Extract the (X, Y) coordinate from the center of the cell holding the provided text.  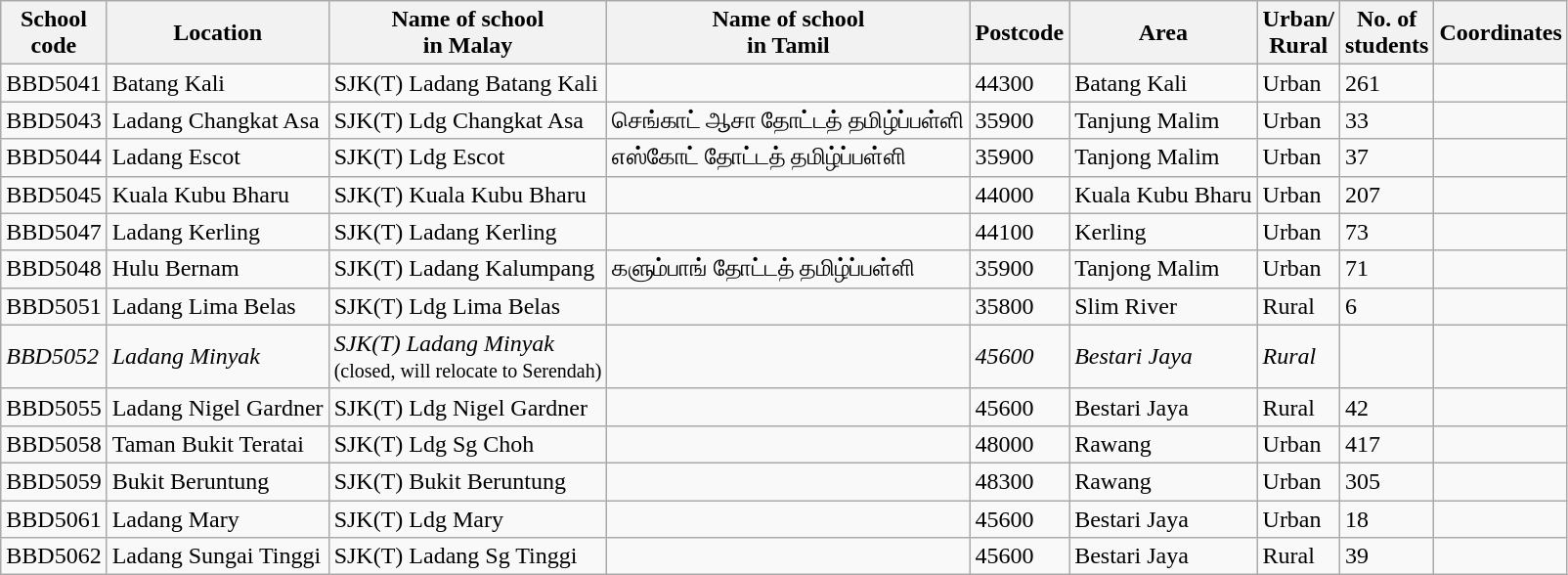
No. ofstudents (1386, 33)
SJK(T) Ladang Sg Tinggi (467, 556)
SJK(T) Ldg Mary (467, 519)
Slim River (1163, 306)
Area (1163, 33)
Ladang Kerling (217, 232)
Taman Bukit Teratai (217, 444)
Ladang Escot (217, 157)
SJK(T) Ladang Kalumpang (467, 269)
48000 (1020, 444)
Tanjung Malim (1163, 120)
Bukit Beruntung (217, 481)
33 (1386, 120)
BBD5058 (54, 444)
BBD5048 (54, 269)
Postcode (1020, 33)
SJK(T) Ldg Changkat Asa (467, 120)
Ladang Sungai Tinggi (217, 556)
Ladang Changkat Asa (217, 120)
Coordinates (1501, 33)
எஸ்கோட் தோட்டத் தமிழ்ப்பள்ளி (788, 157)
18 (1386, 519)
SJK(T) Ldg Nigel Gardner (467, 407)
48300 (1020, 481)
SJK(T) Ladang Kerling (467, 232)
BBD5052 (54, 356)
Hulu Bernam (217, 269)
261 (1386, 83)
44000 (1020, 195)
BBD5047 (54, 232)
BBD5055 (54, 407)
SJK(T) Bukit Beruntung (467, 481)
BBD5045 (54, 195)
Name of schoolin Malay (467, 33)
BBD5043 (54, 120)
SJK(T) Ldg Lima Belas (467, 306)
39 (1386, 556)
42 (1386, 407)
SJK(T) Ldg Escot (467, 157)
Urban/Rural (1298, 33)
BBD5059 (54, 481)
SJK(T) Ldg Sg Choh (467, 444)
Kerling (1163, 232)
BBD5062 (54, 556)
SJK(T) Ladang Batang Kali (467, 83)
Ladang Lima Belas (217, 306)
Location (217, 33)
BBD5061 (54, 519)
Ladang Nigel Gardner (217, 407)
செங்காட் ஆசா தோட்டத் தமிழ்ப்பள்ளி (788, 120)
SJK(T) Kuala Kubu Bharu (467, 195)
Schoolcode (54, 33)
Name of schoolin Tamil (788, 33)
BBD5051 (54, 306)
71 (1386, 269)
305 (1386, 481)
44300 (1020, 83)
Ladang Mary (217, 519)
6 (1386, 306)
SJK(T) Ladang Minyak(closed, will relocate to Serendah) (467, 356)
35800 (1020, 306)
73 (1386, 232)
BBD5044 (54, 157)
BBD5041 (54, 83)
களும்பாங் தோட்டத் தமிழ்ப்பள்ளி (788, 269)
Ladang Minyak (217, 356)
37 (1386, 157)
44100 (1020, 232)
417 (1386, 444)
207 (1386, 195)
